For the text-containing cell, return its midpoint in (X, Y) coordinate format. 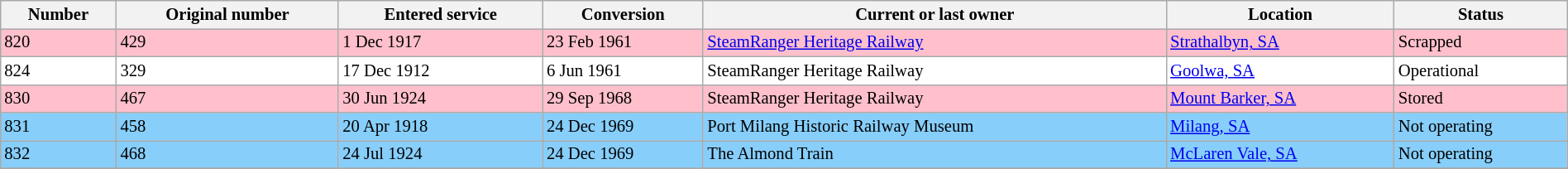
468 (228, 154)
30 Jun 1924 (440, 99)
Location (1280, 14)
The Almond Train (935, 154)
Scrapped (1480, 42)
429 (228, 42)
23 Feb 1961 (623, 42)
Stored (1480, 99)
17 Dec 1912 (440, 70)
Entered service (440, 14)
1 Dec 1917 (440, 42)
Conversion (623, 14)
824 (58, 70)
Current or last owner (935, 14)
Mount Barker, SA (1280, 99)
Status (1480, 14)
832 (58, 154)
20 Apr 1918 (440, 127)
Strathalbyn, SA (1280, 42)
Original number (228, 14)
830 (58, 99)
467 (228, 99)
McLaren Vale, SA (1280, 154)
820 (58, 42)
Milang, SA (1280, 127)
Operational (1480, 70)
6 Jun 1961 (623, 70)
458 (228, 127)
Number (58, 14)
329 (228, 70)
Goolwa, SA (1280, 70)
24 Jul 1924 (440, 154)
831 (58, 127)
29 Sep 1968 (623, 99)
Port Milang Historic Railway Museum (935, 127)
